Capture the cell that displays the provided text and extract its [x, y] central coordinate. 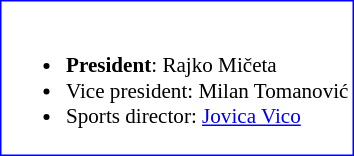
President: Rajko MičetaVice president: Milan TomanovićSports director: Jovica Vico [176, 78]
